Pinpoint the cell where the given text exists, returning its [x, y] midpoint coordinate. 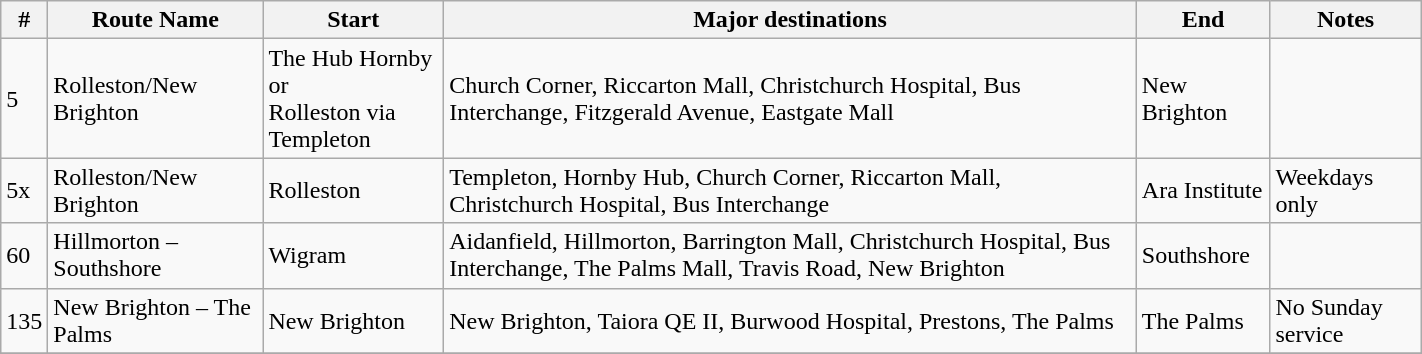
Route Name [156, 20]
Wigram [354, 256]
Southshore [1203, 256]
5 [24, 98]
# [24, 20]
Weekdays only [1346, 190]
New Brighton, Taiora QE II, Burwood Hospital, Prestons, The Palms [790, 320]
135 [24, 320]
New Brighton – The Palms [156, 320]
End [1203, 20]
The Hub Hornby orRolleston via Templeton [354, 98]
60 [24, 256]
Templeton, Hornby Hub, Church Corner, Riccarton Mall, Christchurch Hospital, Bus Interchange [790, 190]
Rolleston [354, 190]
Start [354, 20]
The Palms [1203, 320]
Ara Institute [1203, 190]
Major destinations [790, 20]
Aidanfield, Hillmorton, Barrington Mall, Christchurch Hospital, Bus Interchange, The Palms Mall, Travis Road, New Brighton [790, 256]
Church Corner, Riccarton Mall, Christchurch Hospital, Bus Interchange, Fitzgerald Avenue, Eastgate Mall [790, 98]
Notes [1346, 20]
Hillmorton – Southshore [156, 256]
No Sunday service [1346, 320]
5x [24, 190]
